Determine the (X, Y) coordinate at the center of the cell enclosing the given text.  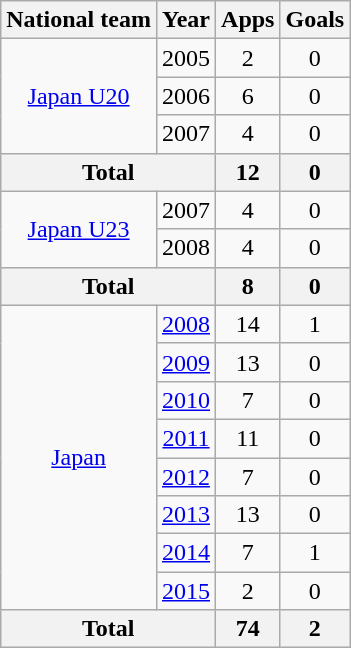
11 (248, 438)
2013 (186, 515)
2015 (186, 591)
14 (248, 324)
Goals (315, 20)
Year (186, 20)
2012 (186, 477)
2010 (186, 400)
Japan U20 (79, 96)
Apps (248, 20)
8 (248, 286)
2006 (186, 96)
2014 (186, 553)
12 (248, 172)
6 (248, 96)
Japan (79, 457)
2005 (186, 58)
Japan U23 (79, 229)
2011 (186, 438)
National team (79, 20)
2009 (186, 362)
74 (248, 629)
